Determine the [x, y] coordinate at the center of the cell enclosing the given text.  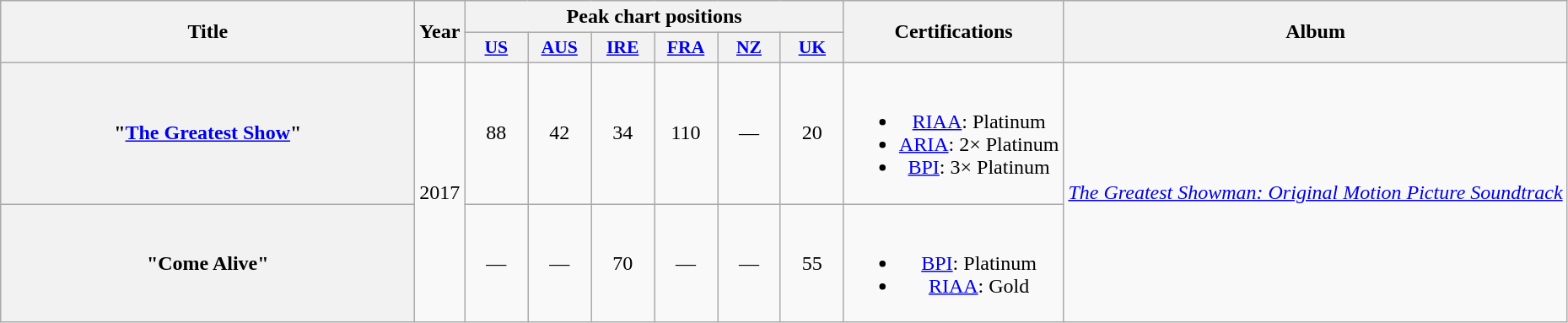
34 [622, 133]
Title [207, 32]
Peak chart positions [655, 17]
IRE [622, 48]
2017 [440, 192]
RIAA: PlatinumARIA: 2× PlatinumBPI: 3× Platinum [953, 133]
42 [560, 133]
BPI: PlatinumRIAA: Gold [953, 263]
20 [811, 133]
"Come Alive" [207, 263]
US [496, 48]
UK [811, 48]
"The Greatest Show" [207, 133]
AUS [560, 48]
Certifications [953, 32]
110 [687, 133]
NZ [749, 48]
Year [440, 32]
55 [811, 263]
FRA [687, 48]
70 [622, 263]
88 [496, 133]
The Greatest Showman: Original Motion Picture Soundtrack [1316, 192]
Album [1316, 32]
